Provide the [x, y] coordinate of the cell's center where the given text is located.  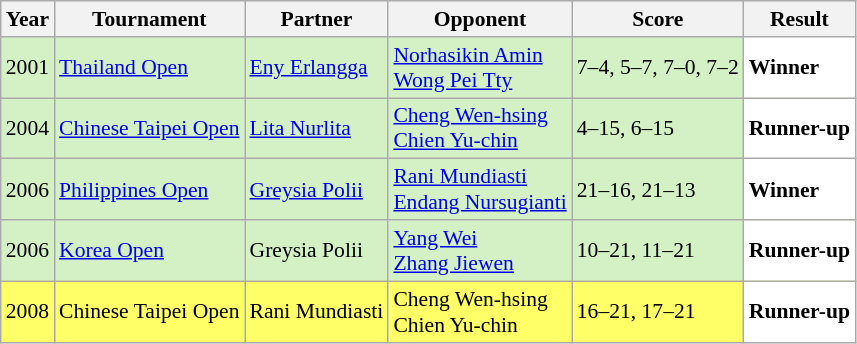
Yang Wei Zhang Jiewen [480, 250]
Philippines Open [149, 190]
2008 [28, 312]
2001 [28, 68]
Rani Mundiasti [316, 312]
21–16, 21–13 [658, 190]
Tournament [149, 19]
Score [658, 19]
Lita Nurlita [316, 128]
2004 [28, 128]
4–15, 6–15 [658, 128]
7–4, 5–7, 7–0, 7–2 [658, 68]
Korea Open [149, 250]
Year [28, 19]
Thailand Open [149, 68]
16–21, 17–21 [658, 312]
Rani Mundiasti Endang Nursugianti [480, 190]
Opponent [480, 19]
10–21, 11–21 [658, 250]
Eny Erlangga [316, 68]
Result [800, 19]
Norhasikin Amin Wong Pei Tty [480, 68]
Partner [316, 19]
